Extract the (X, Y) coordinate from the center of the cell holding the provided text.  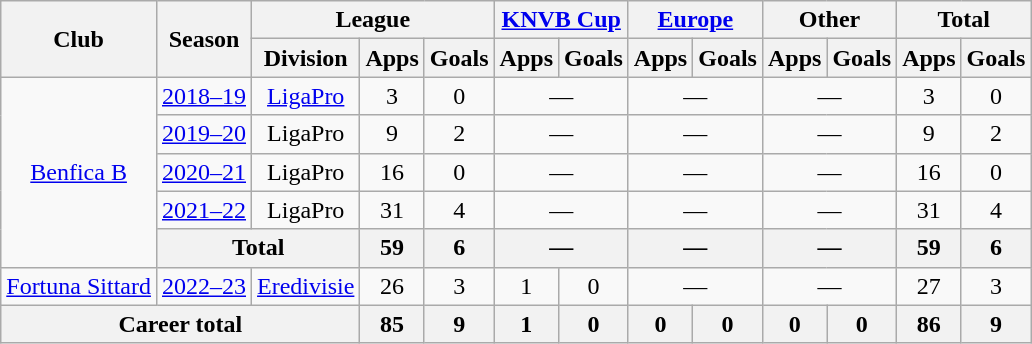
86 (929, 324)
Division (306, 58)
Season (204, 39)
26 (392, 286)
27 (929, 286)
Fortuna Sittard (79, 286)
2020–21 (204, 172)
2021–22 (204, 210)
2022–23 (204, 286)
Other (829, 20)
Benfica B (79, 172)
Eredivisie (306, 286)
85 (392, 324)
Europe (695, 20)
Club (79, 39)
KNVB Cup (561, 20)
League (374, 20)
Career total (180, 324)
2018–19 (204, 96)
2019–20 (204, 134)
